Return [x, y] of the center of cell containing provided text 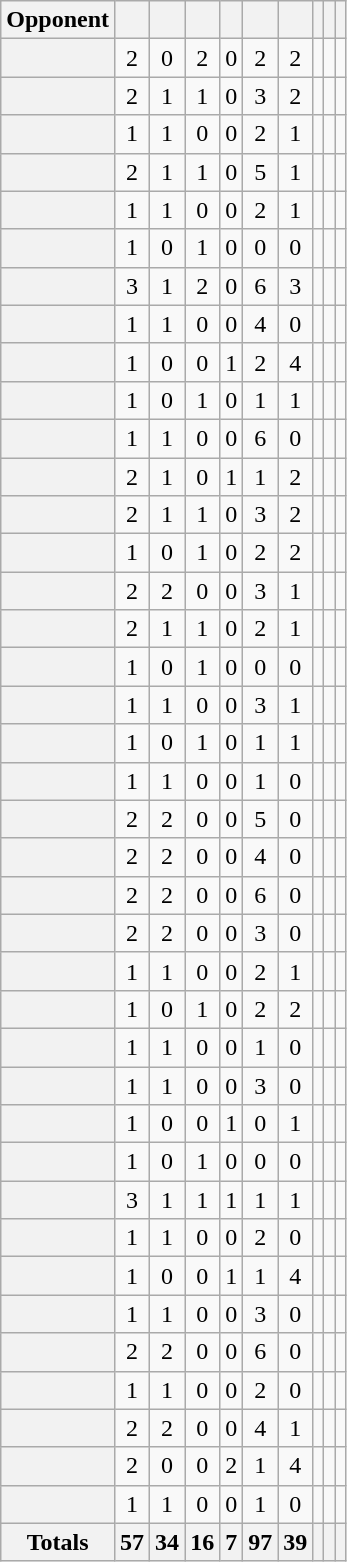
Opponent [58, 20]
7 [232, 1542]
97 [260, 1542]
57 [132, 1542]
16 [202, 1542]
34 [168, 1542]
39 [296, 1542]
Totals [58, 1542]
